Scan for the cell matching the given text and deliver its (x, y) coordinate at center. 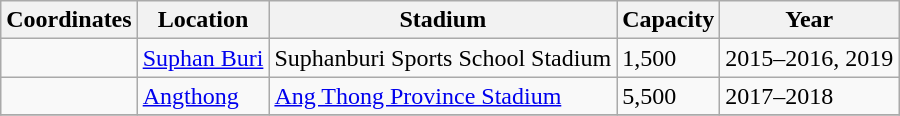
5,500 (668, 96)
Angthong (203, 96)
Suphan Buri (203, 58)
2015–2016, 2019 (810, 58)
Stadium (443, 20)
Location (203, 20)
Year (810, 20)
Coordinates (69, 20)
1,500 (668, 58)
2017–2018 (810, 96)
Capacity (668, 20)
Ang Thong Province Stadium (443, 96)
Suphanburi Sports School Stadium (443, 58)
